Provide the (x, y) coordinate of the cell's center where the given text is located.  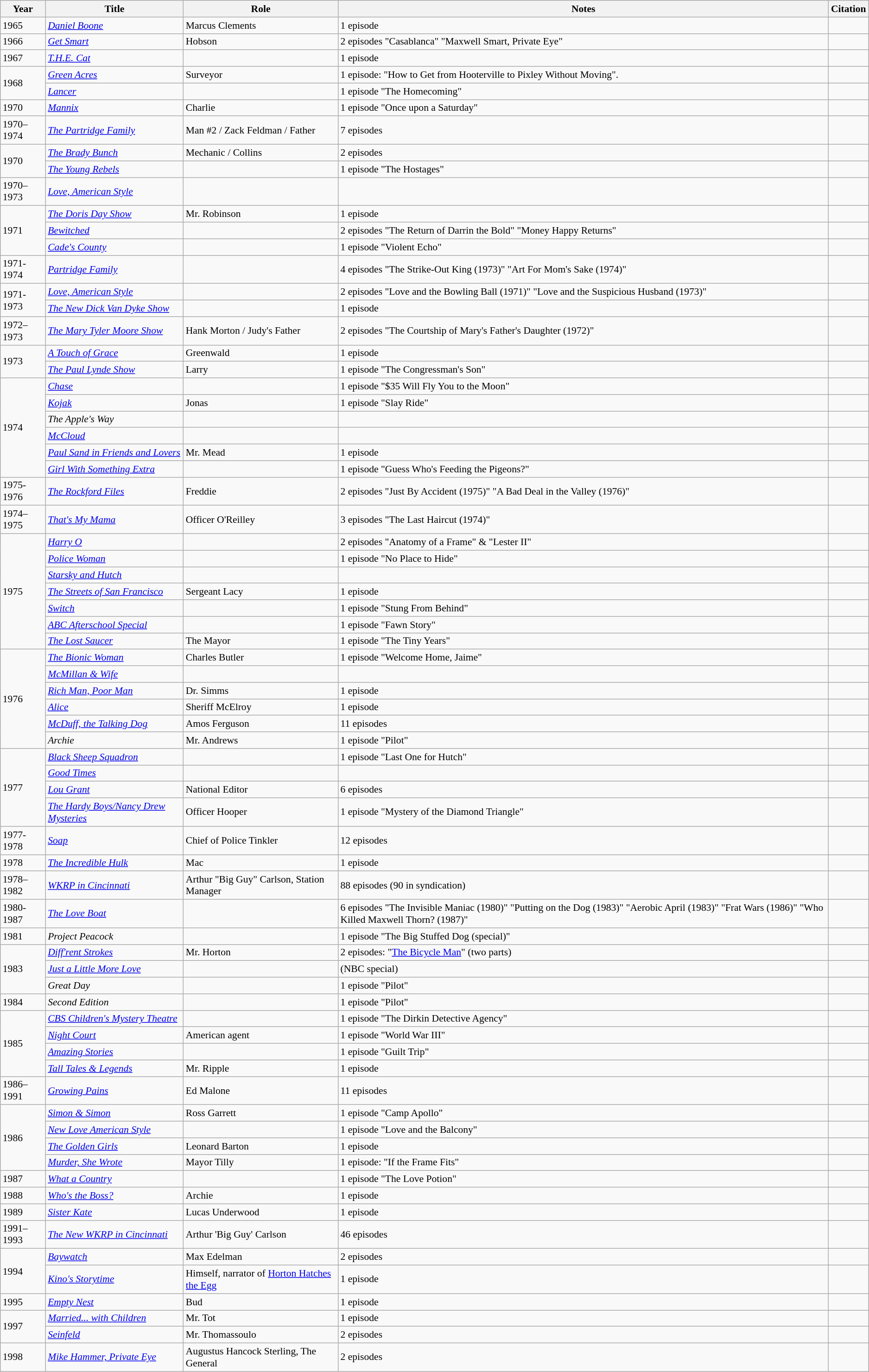
The New WKRP in Cincinnati (114, 1235)
The Lost Saucer (114, 641)
Tall Tales & Legends (114, 1068)
1971-1973 (23, 300)
1 episode "The Dirkin Detective Agency" (583, 1019)
1 episode: "If the Frame Fits" (583, 1162)
1 episode "The Love Potion" (583, 1179)
Lou Grant (114, 790)
Sister Kate (114, 1212)
4 episodes "The Strike-Out King (1973)" "Art For Mom's Sake (1974)" (583, 270)
1984 (23, 1002)
46 episodes (583, 1235)
1966 (23, 42)
Switch (114, 608)
1 episode "No Place to Hide" (583, 559)
1970–1974 (23, 131)
1 episode "Once upon a Saturday" (583, 108)
1986–1991 (23, 1090)
Officer O'Reilley (261, 520)
7 episodes (583, 131)
ABC Afterschool Special (114, 625)
Partridge Family (114, 270)
1 episode "The Homecoming" (583, 91)
Mr. Andrews (261, 740)
12 episodes (583, 841)
Greenwald (261, 353)
The Bionic Woman (114, 658)
Second Edition (114, 1002)
The Paul Lynde Show (114, 370)
1975 (23, 591)
(NBC special) (583, 969)
Role (261, 9)
1978 (23, 863)
Mac (261, 863)
1 episode "The Big Stuffed Dog (special)" (583, 936)
Marcus Clements (261, 25)
1980-1987 (23, 914)
Police Woman (114, 559)
McCloud (114, 436)
1 episode "Mystery of the Diamond Triangle" (583, 812)
The Mary Tyler Moore Show (114, 331)
Freddie (261, 491)
McMillan & Wife (114, 674)
McDuff, the Talking Dog (114, 724)
Himself, narrator of Horton Hatches the Egg (261, 1279)
1971 (23, 231)
Alice (114, 707)
Cade's County (114, 247)
American agent (261, 1035)
Growing Pains (114, 1090)
1974–1975 (23, 520)
The Streets of San Francisco (114, 592)
1 episode "World War III" (583, 1035)
Good Times (114, 773)
Mannix (114, 108)
1968 (23, 83)
Green Acres (114, 75)
Max Edelman (261, 1257)
Dr. Simms (261, 691)
Charlie (261, 108)
1973 (23, 362)
Starsky and Hutch (114, 575)
Lucas Underwood (261, 1212)
1971-1974 (23, 270)
Ross Garrett (261, 1113)
Augustus Hancock Sterling, The General (261, 1357)
1970–1973 (23, 192)
2 episodes "The Courtship of Mary's Father's Daughter (1972)" (583, 331)
1983 (23, 969)
1995 (23, 1302)
1 episode "$35 Will Fly You to the Moon" (583, 387)
Soap (114, 841)
1989 (23, 1212)
Get Smart (114, 42)
1978–1982 (23, 885)
Daniel Boone (114, 25)
Night Court (114, 1035)
1997 (23, 1327)
Chase (114, 387)
Mr. Horton (261, 953)
Mr. Ripple (261, 1068)
Paul Sand in Friends and Lovers (114, 452)
The Apple's Way (114, 419)
1 episode "Love and the Balcony" (583, 1130)
Sergeant Lacy (261, 592)
Great Day (114, 986)
Lancer (114, 91)
Amazing Stories (114, 1052)
3 episodes "The Last Haircut (1974)" (583, 520)
Mr. Tot (261, 1318)
1981 (23, 936)
The Brady Bunch (114, 153)
T.H.E. Cat (114, 58)
A Touch of Grace (114, 353)
Hank Morton / Judy's Father (261, 331)
1 episode: "How to Get from Hooterville to Pixley Without Moving". (583, 75)
Mr. Thomassoulo (261, 1335)
National Editor (261, 790)
Amos Ferguson (261, 724)
6 episodes (583, 790)
New Love American Style (114, 1130)
1 episode "Welcome Home, Jaime" (583, 658)
Girl With Something Extra (114, 469)
Rich Man, Poor Man (114, 691)
1 episode "Guilt Trip" (583, 1052)
1974 (23, 428)
CBS Children's Mystery Theatre (114, 1019)
1 episode "The Hostages" (583, 169)
The Hardy Boys/Nancy Drew Mysteries (114, 812)
Citation (849, 9)
2 episodes "Casablanca" "Maxwell Smart, Private Eye" (583, 42)
Kino's Storytime (114, 1279)
1977-1978 (23, 841)
Chief of Police Tinkler (261, 841)
6 episodes "The Invisible Maniac (1980)" "Putting on the Dog (1983)" "Aerobic April (1983)" "Frat Wars (1986)" "Who Killed Maxwell Thorn? (1987)" (583, 914)
Diff'rent Strokes (114, 953)
Title (114, 9)
1987 (23, 1179)
1 episode "The Tiny Years" (583, 641)
The Mayor (261, 641)
Bewitched (114, 231)
1 episode "Last One for Hutch" (583, 757)
Empty Nest (114, 1302)
Man #2 / Zack Feldman / Father (261, 131)
88 episodes (90 in syndication) (583, 885)
1988 (23, 1196)
The Love Boat (114, 914)
1977 (23, 788)
Jonas (261, 403)
1975-1976 (23, 491)
Charles Butler (261, 658)
1994 (23, 1271)
1 episode "Slay Ride" (583, 403)
Mayor Tilly (261, 1162)
1 episode "The Congressman's Son" (583, 370)
1 episode "Stung From Behind" (583, 608)
1965 (23, 25)
Project Peacock (114, 936)
1 episode "Fawn Story" (583, 625)
Baywatch (114, 1257)
Murder, She Wrote (114, 1162)
Black Sheep Squadron (114, 757)
Harry O (114, 542)
1976 (23, 699)
The Partridge Family (114, 131)
2 episodes: "The Bicycle Man" (two parts) (583, 953)
Arthur 'Big Guy' Carlson (261, 1235)
2 episodes "The Return of Darrin the Bold" "Money Happy Returns" (583, 231)
Year (23, 9)
2 episodes "Anatomy of a Frame" & "Lester II" (583, 542)
Seinfeld (114, 1335)
The Rockford Files (114, 491)
Mr. Mead (261, 452)
1991–1993 (23, 1235)
Ed Malone (261, 1090)
The Doris Day Show (114, 214)
2 episodes "Love and the Bowling Ball (1971)" "Love and the Suspicious Husband (1973)" (583, 292)
Sheriff McElroy (261, 707)
1985 (23, 1043)
Mechanic / Collins (261, 153)
1 episode "Guess Who's Feeding the Pigeons?" (583, 469)
1 episode "Camp Apollo" (583, 1113)
Bud (261, 1302)
That's My Mama (114, 520)
Notes (583, 9)
The New Dick Van Dyke Show (114, 309)
1972–1973 (23, 331)
Larry (261, 370)
Leonard Barton (261, 1146)
1986 (23, 1138)
Mr. Robinson (261, 214)
Mike Hammer, Private Eye (114, 1357)
1998 (23, 1357)
The Young Rebels (114, 169)
Officer Hooper (261, 812)
Who's the Boss? (114, 1196)
The Incredible Hulk (114, 863)
The Golden Girls (114, 1146)
1 episode "Violent Echo" (583, 247)
Married... with Children (114, 1318)
WKRP in Cincinnati (114, 885)
Simon & Simon (114, 1113)
Surveyor (261, 75)
Arthur "Big Guy" Carlson, Station Manager (261, 885)
Just a Little More Love (114, 969)
Hobson (261, 42)
2 episodes "Just By Accident (1975)" "A Bad Deal in the Valley (1976)" (583, 491)
What a Country (114, 1179)
1967 (23, 58)
Kojak (114, 403)
